Find where the given text appears and provide that cell's center as [X, Y] coordinate. 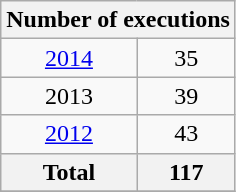
Total [69, 172]
117 [186, 172]
Number of executions [118, 20]
2014 [69, 58]
35 [186, 58]
2012 [69, 134]
43 [186, 134]
2013 [69, 96]
39 [186, 96]
